From the cell containing the given text, extract its center point as [x, y] coordinate. 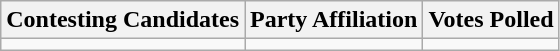
Party Affiliation [334, 20]
Contesting Candidates [123, 20]
Votes Polled [491, 20]
